Return the (X, Y) coordinate for the center point of the cell that contains the specified text.  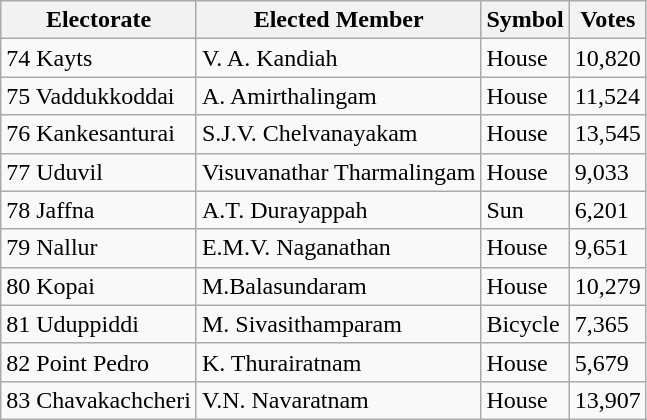
83 Chavakachcheri (99, 400)
Symbol (525, 20)
5,679 (608, 362)
75 Vaddukkoddai (99, 96)
E.M.V. Naganathan (338, 248)
80 Kopai (99, 286)
76 Kankesanturai (99, 134)
V.N. Navaratnam (338, 400)
Votes (608, 20)
6,201 (608, 210)
13,545 (608, 134)
10,820 (608, 58)
74 Kayts (99, 58)
82 Point Pedro (99, 362)
79 Nallur (99, 248)
M. Sivasithamparam (338, 324)
10,279 (608, 286)
S.J.V. Chelvanayakam (338, 134)
Sun (525, 210)
9,033 (608, 172)
Electorate (99, 20)
78 Jaffna (99, 210)
81 Uduppiddi (99, 324)
11,524 (608, 96)
13,907 (608, 400)
K. Thurairatnam (338, 362)
9,651 (608, 248)
Bicycle (525, 324)
A.T. Durayappah (338, 210)
V. A. Kandiah (338, 58)
Visuvanathar Tharmalingam (338, 172)
A. Amirthalingam (338, 96)
7,365 (608, 324)
77 Uduvil (99, 172)
M.Balasundaram (338, 286)
Elected Member (338, 20)
